Search for the cell housing the specified text and yield its [x, y] center coordinate. 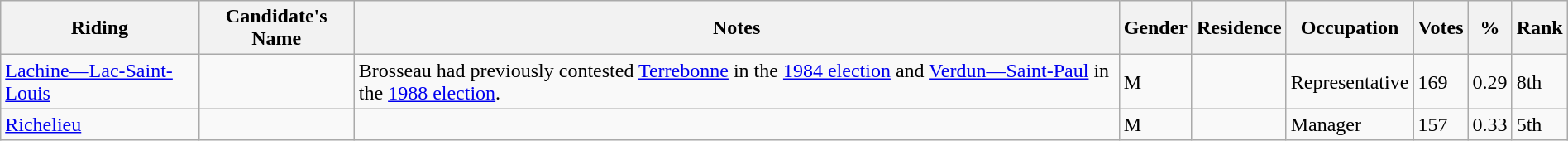
Votes [1441, 28]
Gender [1155, 28]
Manager [1350, 124]
Lachine—Lac-Saint-Louis [99, 81]
Residence [1239, 28]
Notes [736, 28]
% [1490, 28]
0.33 [1490, 124]
Representative [1350, 81]
8th [1540, 81]
Candidate's Name [276, 28]
Rank [1540, 28]
0.29 [1490, 81]
Occupation [1350, 28]
5th [1540, 124]
Riding [99, 28]
157 [1441, 124]
169 [1441, 81]
Richelieu [99, 124]
Brosseau had previously contested Terrebonne in the 1984 election and Verdun—Saint-Paul in the 1988 election. [736, 81]
